Detect which cell encompasses the target text, then output its (X, Y) center coordinate. 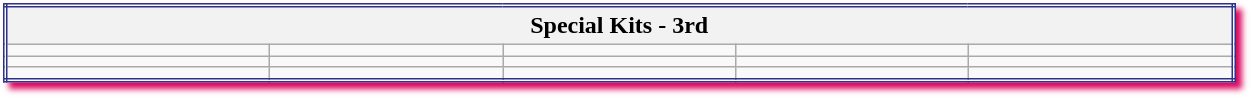
Special Kits - 3rd (619, 25)
